For the text-containing cell, return its midpoint in (x, y) coordinate format. 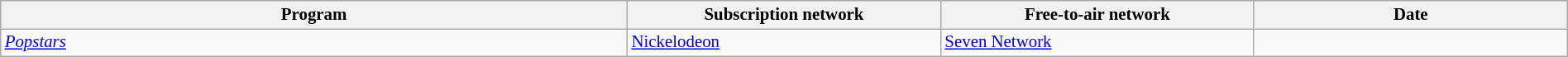
Subscription network (784, 15)
Date (1411, 15)
Popstars (314, 42)
Free-to-air network (1097, 15)
Program (314, 15)
Seven Network (1097, 42)
Nickelodeon (784, 42)
